Return the [X, Y] coordinate for the center point of the cell that contains the specified text.  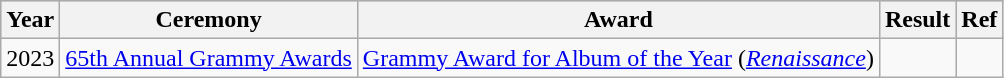
Ceremony [208, 20]
2023 [30, 58]
Result [917, 20]
65th Annual Grammy Awards [208, 58]
Ref [980, 20]
Year [30, 20]
Grammy Award for Album of the Year (Renaissance) [618, 58]
Award [618, 20]
